For the text-containing cell, return its midpoint in [X, Y] coordinate format. 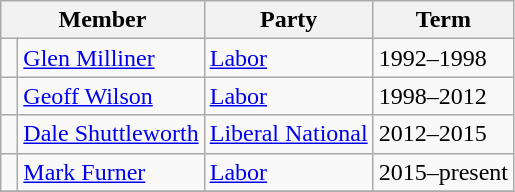
Member [102, 20]
Glen Milliner [111, 58]
Term [443, 20]
2015–present [443, 172]
Dale Shuttleworth [111, 134]
Party [288, 20]
2012–2015 [443, 134]
1992–1998 [443, 58]
1998–2012 [443, 96]
Geoff Wilson [111, 96]
Liberal National [288, 134]
Mark Furner [111, 172]
